Return the (X, Y) coordinate for the center point of the cell that contains the specified text.  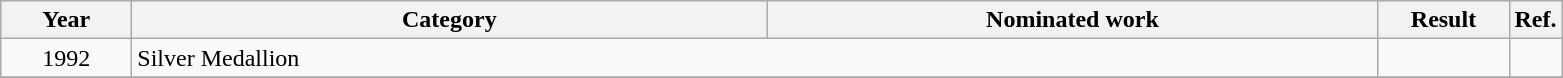
Nominated work (1072, 20)
Result (1444, 20)
Year (66, 20)
Silver Medallion (755, 58)
Category (450, 20)
1992 (66, 58)
Ref. (1536, 20)
